Extract the (X, Y) coordinate from the center of the cell holding the provided text.  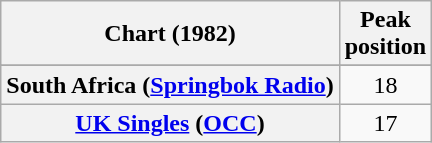
South Africa (Springbok Radio) (170, 85)
Chart (1982) (170, 34)
UK Singles (OCC) (170, 123)
17 (385, 123)
18 (385, 85)
Peakposition (385, 34)
